Capture the cell that displays the provided text and extract its (x, y) central coordinate. 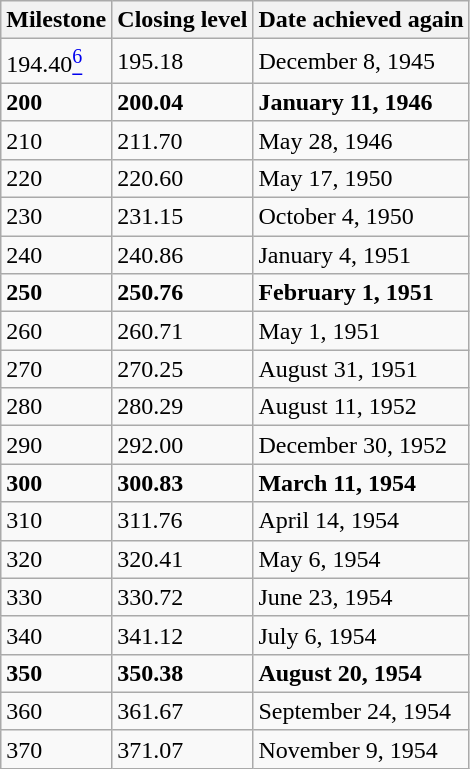
May 17, 1950 (361, 178)
230 (56, 217)
260 (56, 331)
270.25 (182, 369)
340 (56, 635)
December 30, 1952 (361, 445)
May 6, 1954 (361, 559)
November 9, 1954 (361, 749)
240 (56, 255)
330 (56, 597)
310 (56, 521)
300 (56, 483)
250.76 (182, 293)
220.60 (182, 178)
341.12 (182, 635)
250 (56, 293)
August 11, 1952 (361, 407)
292.00 (182, 445)
290 (56, 445)
360 (56, 711)
August 31, 1951 (361, 369)
300.83 (182, 483)
April 14, 1954 (361, 521)
January 4, 1951 (361, 255)
January 11, 1946 (361, 102)
May 1, 1951 (361, 331)
May 28, 1946 (361, 140)
350.38 (182, 673)
220 (56, 178)
March 11, 1954 (361, 483)
June 23, 1954 (361, 597)
195.18 (182, 62)
December 8, 1945 (361, 62)
370 (56, 749)
330.72 (182, 597)
February 1, 1951 (361, 293)
September 24, 1954 (361, 711)
371.07 (182, 749)
240.86 (182, 255)
280.29 (182, 407)
260.71 (182, 331)
231.15 (182, 217)
200.04 (182, 102)
July 6, 1954 (361, 635)
194.406 (56, 62)
311.76 (182, 521)
Date achieved again (361, 20)
280 (56, 407)
Milestone (56, 20)
270 (56, 369)
320.41 (182, 559)
350 (56, 673)
210 (56, 140)
320 (56, 559)
211.70 (182, 140)
August 20, 1954 (361, 673)
361.67 (182, 711)
200 (56, 102)
October 4, 1950 (361, 217)
Closing level (182, 20)
